Return [x, y] of the center of cell containing provided text 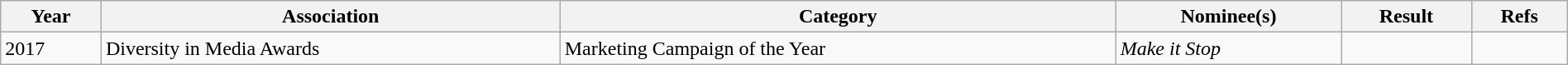
Association [331, 17]
Diversity in Media Awards [331, 48]
Category [838, 17]
Year [51, 17]
Make it Stop [1229, 48]
Refs [1519, 17]
Nominee(s) [1229, 17]
Result [1406, 17]
2017 [51, 48]
Marketing Campaign of the Year [838, 48]
